Provide the [X, Y] coordinate of the cell's center where the given text is located.  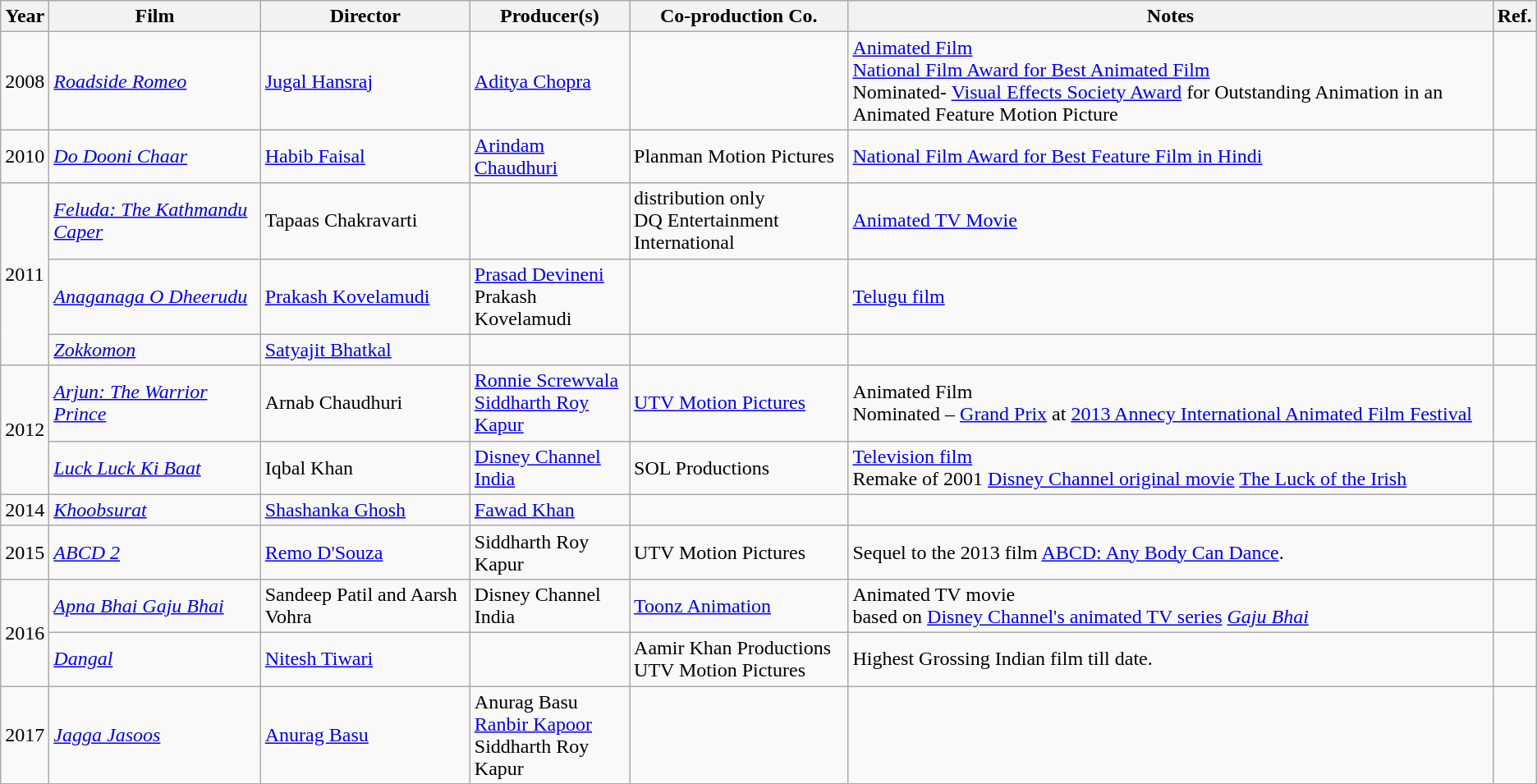
Anaganaga O Dheerudu [154, 296]
ABCD 2 [154, 552]
Prasad Devineni Prakash Kovelamudi [549, 296]
Highest Grossing Indian film till date. [1171, 658]
Remo D'Souza [365, 552]
Aditya Chopra [549, 80]
Shashanka Ghosh [365, 510]
Arjun: The Warrior Prince [154, 403]
Sequel to the 2013 film ABCD: Any Body Can Dance. [1171, 552]
2016 [25, 632]
2017 [25, 736]
Aamir Khan ProductionsUTV Motion Pictures [739, 658]
Ronnie Screwvala Siddharth Roy Kapur [549, 403]
Anurag Basu Ranbir Kapoor Siddharth Roy Kapur [549, 736]
Animated TV Movie [1171, 221]
Dangal [154, 658]
Jagga Jasoos [154, 736]
2008 [25, 80]
Animated TV movie based on Disney Channel's animated TV series Gaju Bhai [1171, 606]
2015 [25, 552]
National Film Award for Best Feature Film in Hindi [1171, 156]
Khoobsurat [154, 510]
2010 [25, 156]
Arnab Chaudhuri [365, 403]
Television film Remake of 2001 Disney Channel original movie The Luck of the Irish [1171, 468]
distribution onlyDQ Entertainment International [739, 221]
Director [365, 16]
Co-production Co. [739, 16]
Do Dooni Chaar [154, 156]
Sandeep Patil and Aarsh Vohra [365, 606]
Notes [1171, 16]
2014 [25, 510]
2011 [25, 274]
Satyajit Bhatkal [365, 350]
Anurag Basu [365, 736]
Planman Motion Pictures [739, 156]
Zokkomon [154, 350]
Jugal Hansraj [365, 80]
SOL Productions [739, 468]
Roadside Romeo [154, 80]
Feluda: The Kathmandu Caper [154, 221]
Prakash Kovelamudi [365, 296]
Habib Faisal [365, 156]
Toonz Animation [739, 606]
Film [154, 16]
Nitesh Tiwari [365, 658]
Ref. [1514, 16]
Producer(s) [549, 16]
Iqbal Khan [365, 468]
Telugu film [1171, 296]
Luck Luck Ki Baat [154, 468]
Arindam Chaudhuri [549, 156]
Tapaas Chakravarti [365, 221]
Siddharth Roy Kapur [549, 552]
2012 [25, 430]
Animated Film Nominated – Grand Prix at 2013 Annecy International Animated Film Festival [1171, 403]
Year [25, 16]
Apna Bhai Gaju Bhai [154, 606]
Fawad Khan [549, 510]
